For the text-containing cell, return its midpoint in (x, y) coordinate format. 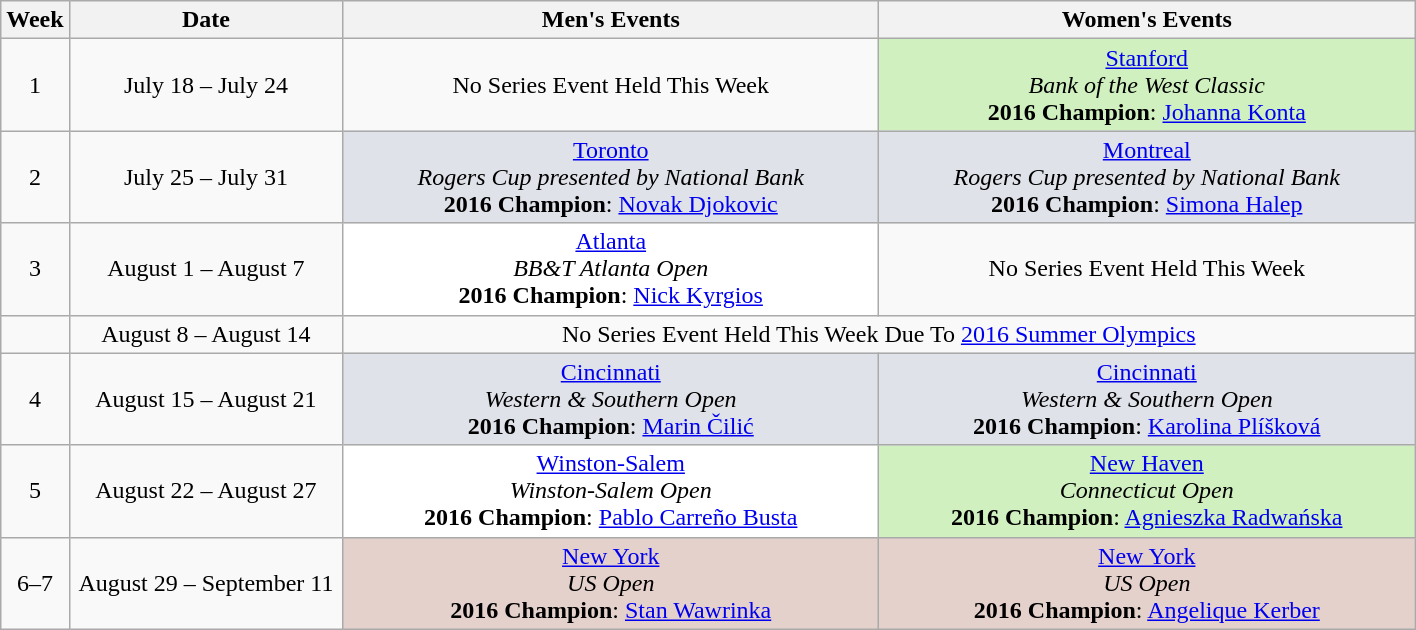
Women's Events (1147, 20)
August 29 – September 11 (206, 583)
August 22 – August 27 (206, 491)
6–7 (35, 583)
July 18 – July 24 (206, 85)
4 (35, 399)
5 (35, 491)
New York US Open2016 Champion: Stan Wawrinka (611, 583)
August 15 – August 21 (206, 399)
2 (35, 177)
New York US Open2016 Champion: Angelique Kerber (1147, 583)
Week (35, 20)
August 8 – August 14 (206, 334)
Winston-Salem Winston-Salem Open2016 Champion: Pablo Carreño Busta (611, 491)
AtlantaBB&T Atlanta Open2016 Champion: Nick Kyrgios (611, 269)
StanfordBank of the West Classic2016 Champion: Johanna Konta (1147, 85)
3 (35, 269)
MontrealRogers Cup presented by National Bank2016 Champion: Simona Halep (1147, 177)
CincinnatiWestern & Southern Open2016 Champion: Karolina Plíšková (1147, 399)
No Series Event Held This Week Due To 2016 Summer Olympics (879, 334)
New Haven Connecticut Open2016 Champion: Agnieszka Radwańska (1147, 491)
Date (206, 20)
July 25 – July 31 (206, 177)
August 1 – August 7 (206, 269)
Men's Events (611, 20)
CincinnatiWestern & Southern Open2016 Champion: Marin Čilić (611, 399)
TorontoRogers Cup presented by National Bank2016 Champion: Novak Djokovic (611, 177)
1 (35, 85)
